Return [x, y] of the center of cell containing provided text 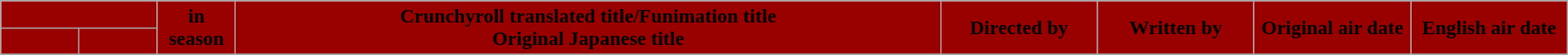
Written by [1176, 28]
Directed by [1019, 28]
Original air date [1331, 28]
English air date [1489, 28]
Crunchyroll translated title/Funimation title Original Japanese title [589, 28]
in season [197, 28]
